Capture the cell that displays the provided text and extract its (X, Y) central coordinate. 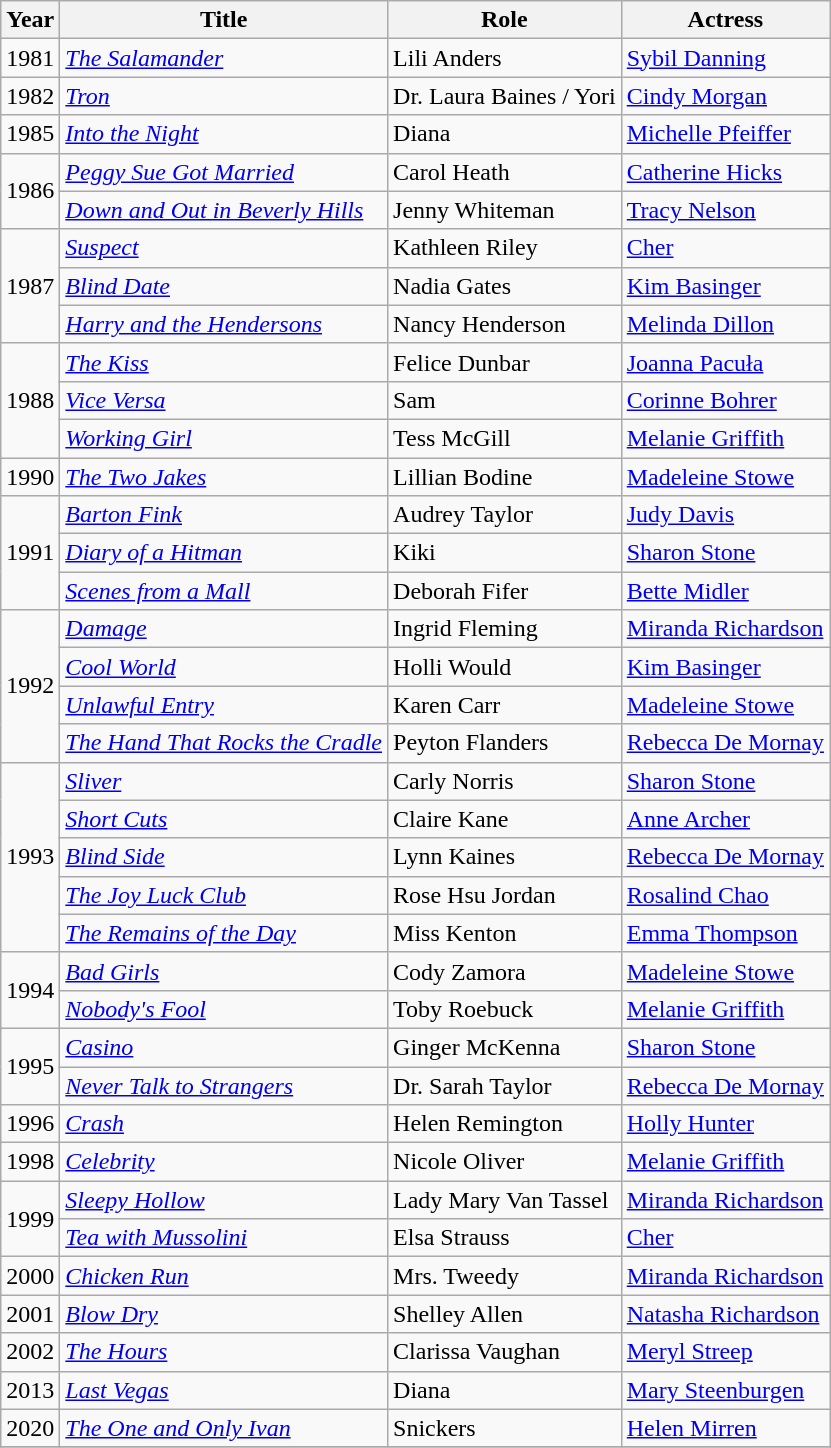
Harry and the Hendersons (224, 324)
Felice Dunbar (505, 362)
Lady Mary Van Tassel (505, 1200)
1999 (30, 1219)
Tea with Mussolini (224, 1238)
Never Talk to Strangers (224, 1085)
Scenes from a Mall (224, 591)
Peggy Sue Got Married (224, 172)
Mrs. Tweedy (505, 1276)
1996 (30, 1124)
Barton Fink (224, 515)
Dr. Sarah Taylor (505, 1085)
Cody Zamora (505, 971)
Suspect (224, 248)
Natasha Richardson (725, 1314)
Shelley Allen (505, 1314)
1990 (30, 477)
The Hand That Rocks the Cradle (224, 743)
1998 (30, 1162)
Nadia Gates (505, 286)
1982 (30, 96)
Kiki (505, 553)
Casino (224, 1047)
Helen Mirren (725, 1428)
1986 (30, 191)
Sam (505, 400)
Tess McGill (505, 438)
Ingrid Fleming (505, 629)
Lynn Kaines (505, 857)
Tron (224, 96)
Helen Remington (505, 1124)
Dr. Laura Baines / Yori (505, 96)
Sliver (224, 781)
Vice Versa (224, 400)
Chicken Run (224, 1276)
Sleepy Hollow (224, 1200)
The Joy Luck Club (224, 895)
2020 (30, 1428)
Cindy Morgan (725, 96)
The One and Only Ivan (224, 1428)
Holli Would (505, 667)
Crash (224, 1124)
The Hours (224, 1352)
Last Vegas (224, 1390)
Short Cuts (224, 819)
1993 (30, 857)
Blind Side (224, 857)
2002 (30, 1352)
The Remains of the Day (224, 933)
Diary of a Hitman (224, 553)
Michelle Pfeiffer (725, 134)
Title (224, 20)
Into the Night (224, 134)
Rose Hsu Jordan (505, 895)
Jenny Whiteman (505, 210)
Karen Carr (505, 705)
1995 (30, 1066)
Sybil Danning (725, 58)
Role (505, 20)
Bette Midler (725, 591)
Actress (725, 20)
Tracy Nelson (725, 210)
2000 (30, 1276)
Rosalind Chao (725, 895)
Holly Hunter (725, 1124)
Year (30, 20)
Damage (224, 629)
Kathleen Riley (505, 248)
1987 (30, 286)
1988 (30, 400)
Joanna Pacuła (725, 362)
Catherine Hicks (725, 172)
Audrey Taylor (505, 515)
Lillian Bodine (505, 477)
Bad Girls (224, 971)
The Salamander (224, 58)
Carly Norris (505, 781)
Celebrity (224, 1162)
Snickers (505, 1428)
Meryl Streep (725, 1352)
Ginger McKenna (505, 1047)
Mary Steenburgen (725, 1390)
Toby Roebuck (505, 1009)
Carol Heath (505, 172)
1985 (30, 134)
The Two Jakes (224, 477)
1981 (30, 58)
Nobody's Fool (224, 1009)
1992 (30, 686)
Claire Kane (505, 819)
Down and Out in Beverly Hills (224, 210)
Judy Davis (725, 515)
The Kiss (224, 362)
Corinne Bohrer (725, 400)
Peyton Flanders (505, 743)
Cool World (224, 667)
Miss Kenton (505, 933)
2013 (30, 1390)
Working Girl (224, 438)
Lili Anders (505, 58)
1994 (30, 990)
Deborah Fifer (505, 591)
Blind Date (224, 286)
1991 (30, 553)
Unlawful Entry (224, 705)
Anne Archer (725, 819)
Clarissa Vaughan (505, 1352)
Blow Dry (224, 1314)
Emma Thompson (725, 933)
Melinda Dillon (725, 324)
Elsa Strauss (505, 1238)
2001 (30, 1314)
Nicole Oliver (505, 1162)
Nancy Henderson (505, 324)
